Scan for the cell matching the given text and deliver its [X, Y] coordinate at center. 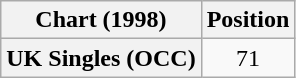
Position [248, 20]
71 [248, 58]
Chart (1998) [101, 20]
UK Singles (OCC) [101, 58]
